Identify which cell holds the provided text, then report its [X, Y] central coordinate. 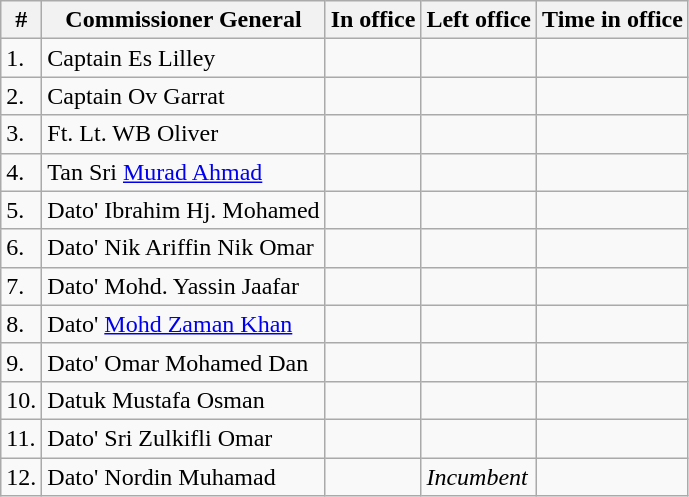
Dato' Nordin Muhamad [184, 477]
8. [22, 324]
Dato' Omar Mohamed Dan [184, 362]
Left office [479, 20]
2. [22, 96]
Tan Sri Murad Ahmad [184, 172]
Incumbent [479, 477]
Dato' Nik Ariffin Nik Omar [184, 248]
7. [22, 286]
Datuk Mustafa Osman [184, 400]
Dato' Sri Zulkifli Omar [184, 438]
# [22, 20]
Time in office [613, 20]
Dato' Ibrahim Hj. Mohamed [184, 210]
Dato' Mohd Zaman Khan [184, 324]
4. [22, 172]
Captain Es Lilley [184, 58]
12. [22, 477]
Dato' Mohd. Yassin Jaafar [184, 286]
5. [22, 210]
6. [22, 248]
3. [22, 134]
In office [373, 20]
10. [22, 400]
11. [22, 438]
Commissioner General [184, 20]
1. [22, 58]
9. [22, 362]
Captain Ov Garrat [184, 96]
Ft. Lt. WB Oliver [184, 134]
